Search for the cell housing the specified text and yield its (x, y) center coordinate. 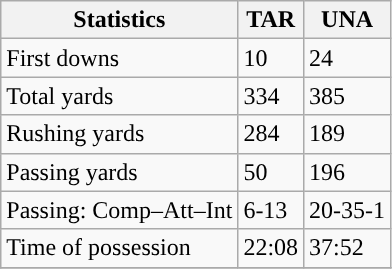
Passing yards (120, 172)
22:08 (271, 248)
Total yards (120, 96)
Passing: Comp–Att–Int (120, 210)
UNA (348, 20)
20-35-1 (348, 210)
24 (348, 58)
385 (348, 96)
TAR (271, 20)
50 (271, 172)
284 (271, 134)
Time of possession (120, 248)
334 (271, 96)
10 (271, 58)
Rushing yards (120, 134)
189 (348, 134)
196 (348, 172)
37:52 (348, 248)
Statistics (120, 20)
6-13 (271, 210)
First downs (120, 58)
